Identify which cell holds the provided text, then report its (x, y) central coordinate. 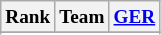
Rank (28, 17)
Team (82, 17)
GER (134, 17)
